Scan for the cell matching the given text and deliver its [x, y] coordinate at center. 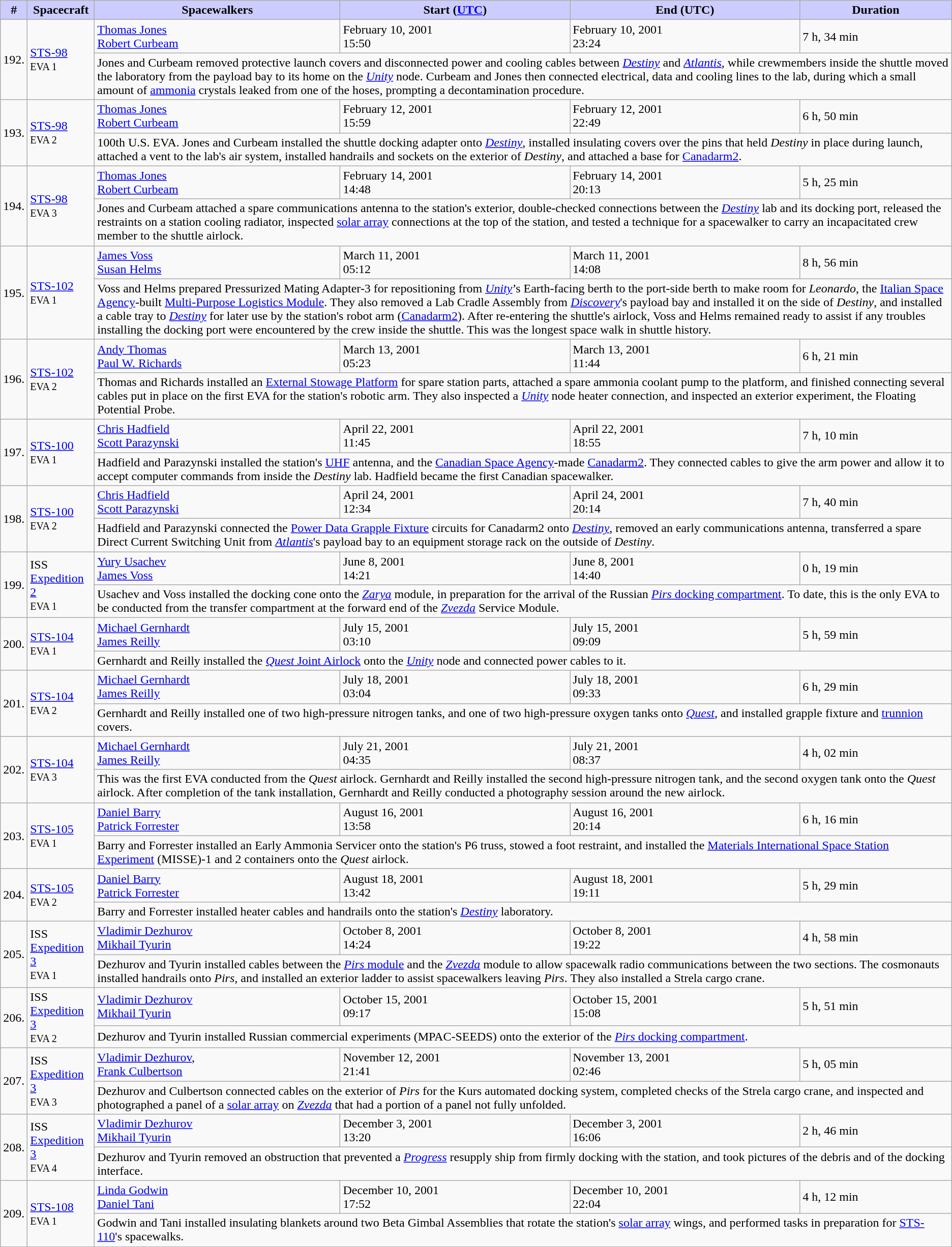
July 18, 2001 09:33 [685, 687]
August 16, 2001 13:58 [455, 819]
ISS Expedition 2EVA 1 [61, 585]
197. [14, 452]
February 10, 2001 15:50 [455, 37]
Linda Godwin Daniel Tani [218, 1197]
August 16, 2001 20:14 [685, 819]
ISS Expedition 3EVA 4 [61, 1147]
STS-104EVA 3 [61, 769]
6 h, 16 min [876, 819]
Start (UTC) [455, 10]
6 h, 21 min [876, 356]
November 12, 2001 21:41 [455, 1065]
5 h, 05 min [876, 1065]
5 h, 29 min [876, 885]
5 h, 51 min [876, 1007]
STS-98EVA 1 [61, 60]
STS-100EVA 1 [61, 452]
198. [14, 519]
205. [14, 954]
7 h, 40 min [876, 502]
STS-104EVA 1 [61, 644]
STS-100EVA 2 [61, 519]
202. [14, 769]
December 3, 2001 13:20 [455, 1131]
209. [14, 1213]
# [14, 10]
Gernhardt and Reilly installed the Quest Joint Airlock onto the Unity node and connected power cables to it. [523, 661]
6 h, 50 min [876, 116]
June 8, 2001 14:21 [455, 569]
August 18, 2001 13:42 [455, 885]
March 13, 2001 11:44 [685, 356]
April 22, 2001 18:55 [685, 435]
February 14, 2001 20:13 [685, 182]
194. [14, 205]
December 10, 2001 22:04 [685, 1197]
4 h, 12 min [876, 1197]
Andy Thomas Paul W. Richards [218, 356]
Spacewalkers [218, 10]
STS-108EVA 1 [61, 1213]
December 3, 2001 16:06 [685, 1131]
July 15, 2001 09:09 [685, 635]
October 15, 2001 15:08 [685, 1007]
199. [14, 585]
March 13, 2001 05:23 [455, 356]
STS-98EVA 3 [61, 205]
October 8, 2001 19:22 [685, 938]
200. [14, 644]
208. [14, 1147]
ISS Expedition 3EVA 1 [61, 954]
STS-102EVA 2 [61, 379]
February 14, 2001 14:48 [455, 182]
March 11, 2001 05:12 [455, 262]
ISS Expedition 3EVA 2 [61, 1018]
July 21, 2001 08:37 [685, 753]
STS-105EVA 2 [61, 895]
5 h, 59 min [876, 635]
Spacecraft [61, 10]
August 18, 2001 19:11 [685, 885]
July 21, 2001 04:35 [455, 753]
Yury Usachev James Voss [218, 569]
December 10, 2001 17:52 [455, 1197]
Vladimir Dezhurov, Frank Culbertson [218, 1065]
STS-105EVA 1 [61, 836]
192. [14, 60]
STS-104EVA 2 [61, 703]
Barry and Forrester installed heater cables and handrails onto the station's Destiny laboratory. [523, 911]
April 22, 2001 11:45 [455, 435]
5 h, 25 min [876, 182]
October 15, 2001 09:17 [455, 1007]
March 11, 2001 14:08 [685, 262]
7 h, 10 min [876, 435]
0 h, 19 min [876, 569]
Duration [876, 10]
July 15, 2001 03:10 [455, 635]
February 10, 2001 23:24 [685, 37]
8 h, 56 min [876, 262]
6 h, 29 min [876, 687]
195. [14, 292]
2 h, 46 min [876, 1131]
7 h, 34 min [876, 37]
4 h, 58 min [876, 938]
206. [14, 1018]
196. [14, 379]
4 h, 02 min [876, 753]
June 8, 2001 14:40 [685, 569]
February 12, 2001 15:59 [455, 116]
207. [14, 1081]
End (UTC) [685, 10]
203. [14, 836]
October 8, 2001 14:24 [455, 938]
April 24, 2001 12:34 [455, 502]
STS-102EVA 1 [61, 292]
Dezhurov and Tyurin installed Russian commercial experiments (MPAC-SEEDS) onto the exterior of the Pirs docking compartment. [523, 1037]
193. [14, 133]
James Voss Susan Helms [218, 262]
STS-98EVA 2 [61, 133]
201. [14, 703]
ISS Expedition 3EVA 3 [61, 1081]
April 24, 2001 20:14 [685, 502]
November 13, 2001 02:46 [685, 1065]
204. [14, 895]
July 18, 2001 03:04 [455, 687]
February 12, 2001 22:49 [685, 116]
